Determine the (X, Y) coordinate at the center of the cell enclosing the given text.  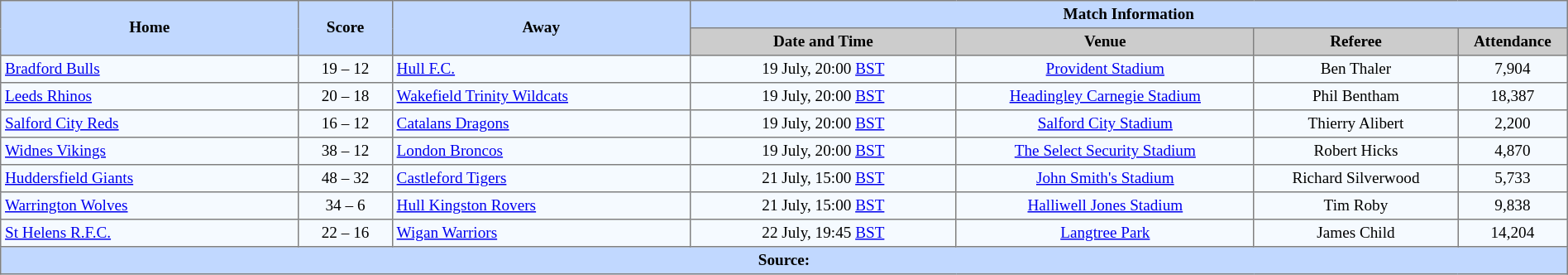
Castleford Tigers (541, 179)
Warrington Wolves (150, 205)
20 – 18 (346, 96)
Richard Silverwood (1355, 179)
19 – 12 (346, 70)
Bradford Bulls (150, 70)
St Helens R.F.C. (150, 234)
James Child (1355, 234)
The Select Security Stadium (1105, 151)
9,838 (1513, 205)
Referee (1355, 41)
22 July, 19:45 BST (823, 234)
Huddersfield Giants (150, 179)
John Smith's Stadium (1105, 179)
Score (346, 28)
Robert Hicks (1355, 151)
Salford City Stadium (1105, 124)
16 – 12 (346, 124)
48 – 32 (346, 179)
Away (541, 28)
Halliwell Jones Stadium (1105, 205)
Salford City Reds (150, 124)
Langtree Park (1105, 234)
2,200 (1513, 124)
22 – 16 (346, 234)
34 – 6 (346, 205)
5,733 (1513, 179)
Venue (1105, 41)
14,204 (1513, 234)
4,870 (1513, 151)
Thierry Alibert (1355, 124)
Home (150, 28)
Source: (784, 260)
Phil Bentham (1355, 96)
Wigan Warriors (541, 234)
Hull Kingston Rovers (541, 205)
38 – 12 (346, 151)
Headingley Carnegie Stadium (1105, 96)
18,387 (1513, 96)
Catalans Dragons (541, 124)
Date and Time (823, 41)
London Broncos (541, 151)
7,904 (1513, 70)
Tim Roby (1355, 205)
Hull F.C. (541, 70)
Widnes Vikings (150, 151)
Wakefield Trinity Wildcats (541, 96)
Attendance (1513, 41)
Match Information (1128, 15)
Leeds Rhinos (150, 96)
Ben Thaler (1355, 70)
Provident Stadium (1105, 70)
